Detect which cell encompasses the target text, then output its (X, Y) center coordinate. 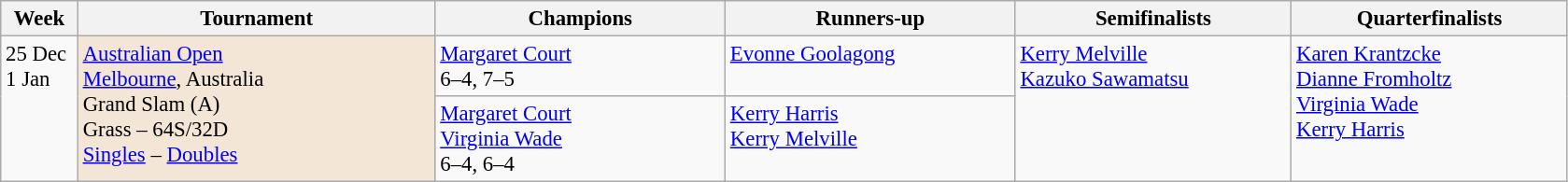
Kerry Harris Kerry Melville (870, 139)
Kerry Melville Kazuko Sawamatsu (1153, 109)
Runners-up (870, 19)
Evonne Goolagong (870, 67)
Karen Krantzcke Dianne Fromholtz Virginia Wade Kerry Harris (1430, 109)
Champions (581, 19)
Semifinalists (1153, 19)
Quarterfinalists (1430, 19)
Week (39, 19)
Margaret Court Virginia Wade6–4, 6–4 (581, 139)
Australian Open Melbourne, AustraliaGrand Slam (A) Grass – 64S/32DSingles – Doubles (256, 109)
25 Dec1 Jan (39, 109)
Margaret Court 6–4, 7–5 (581, 67)
Tournament (256, 19)
